Detect which cell encompasses the target text, then output its (x, y) center coordinate. 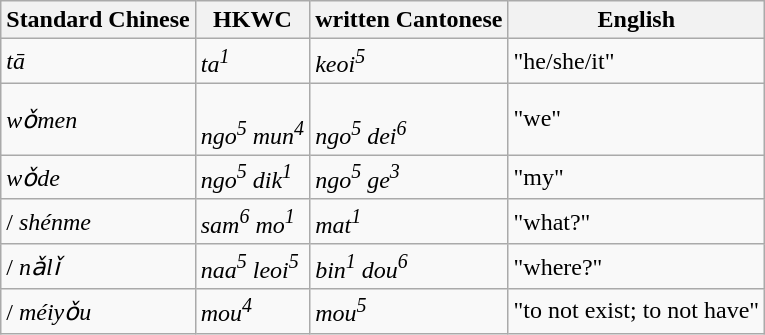
sam6 mo1 (252, 222)
/ nǎlǐ (98, 266)
ngo5 dei6 (409, 119)
Standard Chinese (98, 20)
tā (98, 62)
HKWC (252, 20)
/ shénme (98, 222)
ngo5 mun4 (252, 119)
"to not exist; to not have" (636, 312)
"my" (636, 178)
wǒmen (98, 119)
wǒde (98, 178)
ngo5 ge3 (409, 178)
ta1 (252, 62)
/ méiyǒu (98, 312)
naa5 leoi5 (252, 266)
written Cantonese (409, 20)
bin1 dou6 (409, 266)
ngo5 dik1 (252, 178)
mat1 (409, 222)
"he/she/it" (636, 62)
mou5 (409, 312)
"where?" (636, 266)
mou4 (252, 312)
"what?" (636, 222)
English (636, 20)
"we" (636, 119)
keoi5 (409, 62)
